Output the [x, y] coordinate of the center of the cell containing the given text.  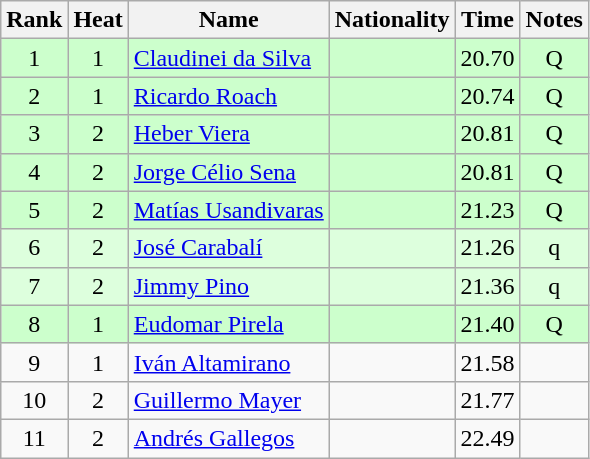
20.74 [488, 96]
21.23 [488, 210]
Jimmy Pino [228, 286]
Time [488, 20]
22.49 [488, 438]
5 [34, 210]
Heat [98, 20]
8 [34, 324]
3 [34, 134]
José Carabalí [228, 248]
9 [34, 362]
21.77 [488, 400]
21.26 [488, 248]
Ricardo Roach [228, 96]
Eudomar Pirela [228, 324]
Guillermo Mayer [228, 400]
Heber Viera [228, 134]
Name [228, 20]
7 [34, 286]
Notes [554, 20]
21.36 [488, 286]
Rank [34, 20]
Jorge Célio Sena [228, 172]
11 [34, 438]
Claudinei da Silva [228, 58]
Matías Usandivaras [228, 210]
6 [34, 248]
Nationality [392, 20]
21.58 [488, 362]
Andrés Gallegos [228, 438]
Iván Altamirano [228, 362]
4 [34, 172]
20.70 [488, 58]
21.40 [488, 324]
10 [34, 400]
